Search for the cell housing the specified text and yield its (X, Y) center coordinate. 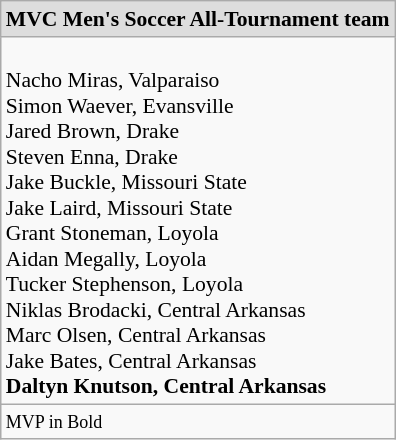
MVC Men's Soccer All-Tournament team (198, 19)
MVP in Bold (198, 422)
